Extract the (x, y) coordinate from the center of the cell holding the provided text.  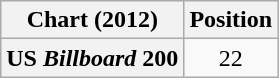
22 (231, 58)
US Billboard 200 (92, 58)
Chart (2012) (92, 20)
Position (231, 20)
